From the cell containing the given text, extract its center point as [X, Y] coordinate. 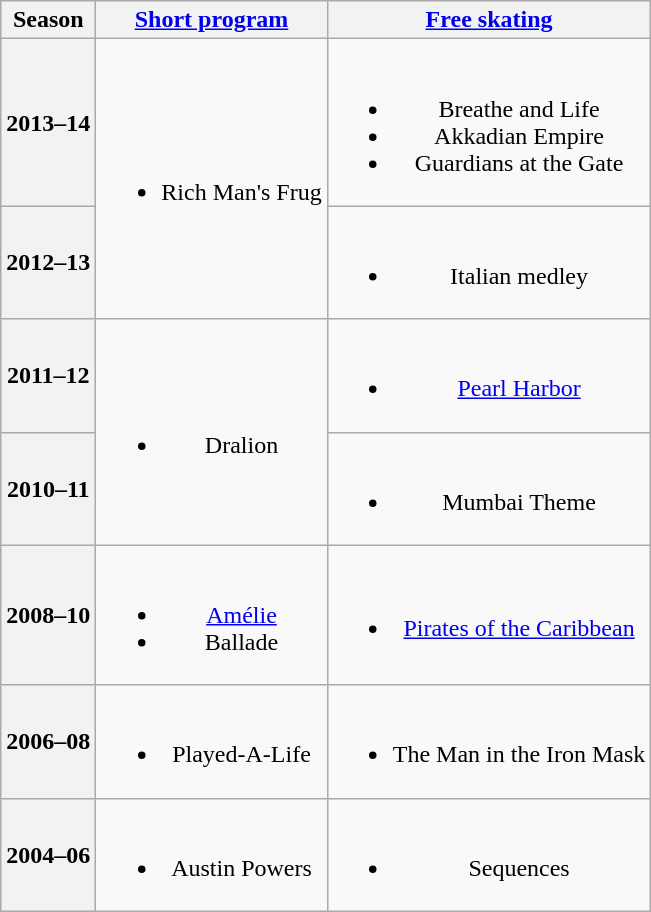
2011–12 [48, 376]
Mumbai Theme [489, 488]
Pearl Harbor [489, 376]
2008–10 [48, 615]
Sequences [489, 854]
Breathe and Life Akkadian Empire Guardians at the Gate [489, 122]
Italian medley [489, 262]
The Man in the Iron Mask [489, 742]
Pirates of the Caribbean [489, 615]
2010–11 [48, 488]
Played-A-Life [212, 742]
Free skating [489, 20]
Amélie Ballade [212, 615]
2012–13 [48, 262]
Dralion [212, 432]
Short program [212, 20]
2013–14 [48, 122]
Rich Man's Frug [212, 179]
Season [48, 20]
Austin Powers [212, 854]
2006–08 [48, 742]
2004–06 [48, 854]
